Extract the [X, Y] coordinate from the center of the cell holding the provided text.  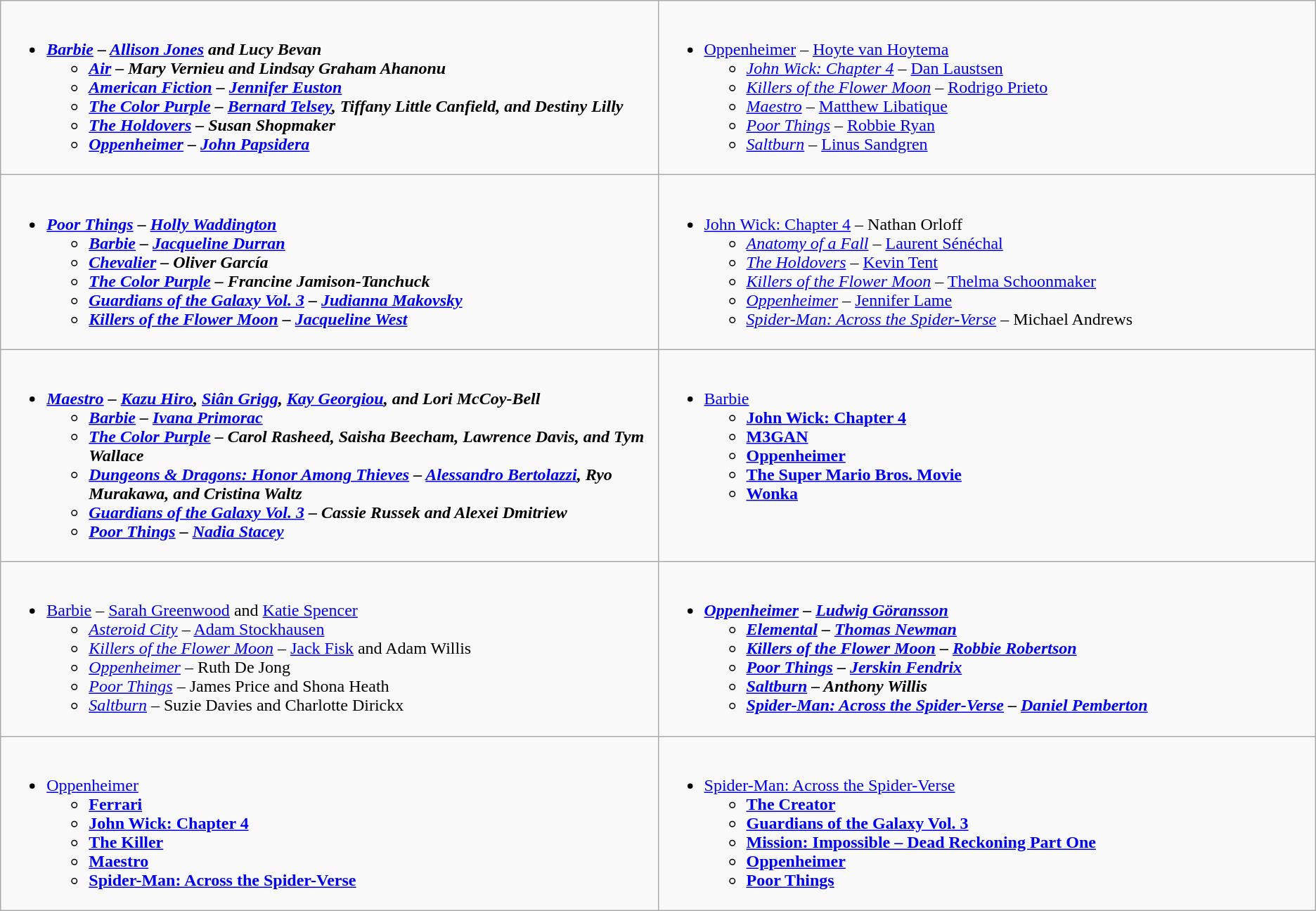
OppenheimerFerrariJohn Wick: Chapter 4The KillerMaestroSpider-Man: Across the Spider-Verse [329, 823]
Spider-Man: Across the Spider-VerseThe CreatorGuardians of the Galaxy Vol. 3Mission: Impossible – Dead Reckoning Part OneOppenheimerPoor Things [987, 823]
BarbieJohn Wick: Chapter 4M3GANOppenheimerThe Super Mario Bros. MovieWonka [987, 455]
